Determine the [x, y] coordinate at the center of the cell enclosing the given text.  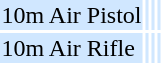
10m Air Rifle [72, 48]
10m Air Pistol [72, 15]
